Pinpoint the cell where the given text exists, returning its (X, Y) midpoint coordinate. 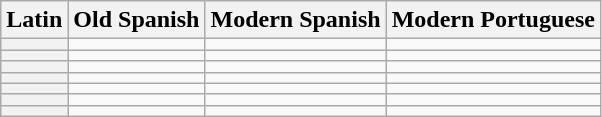
Modern Portuguese (493, 20)
Latin (34, 20)
Modern Spanish (296, 20)
Old Spanish (136, 20)
